Capture the cell that displays the provided text and extract its (X, Y) central coordinate. 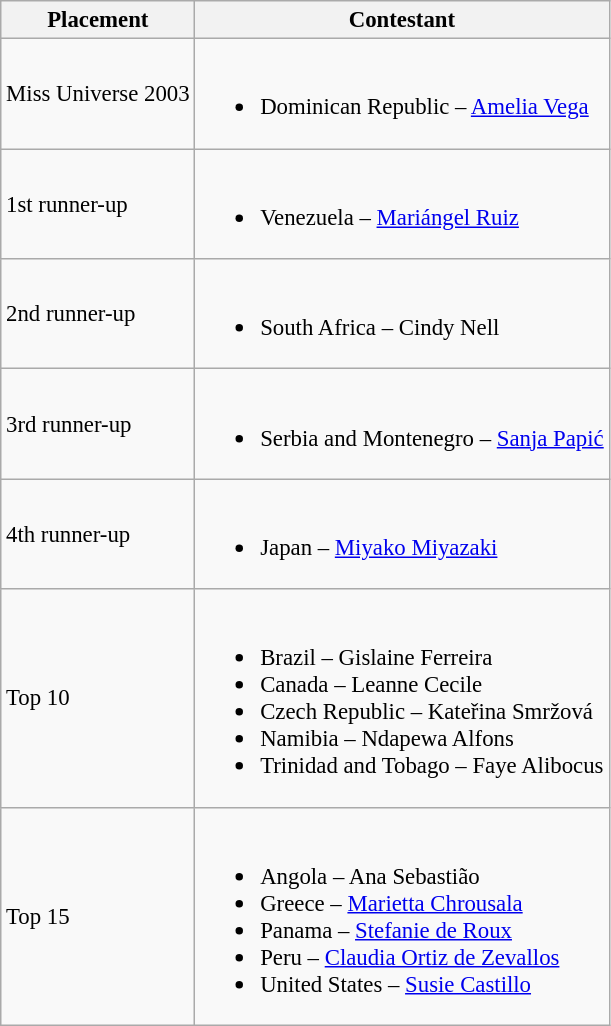
Placement (98, 20)
Contestant (402, 20)
Miss Universe 2003 (98, 94)
Venezuela – Mariángel Ruiz (402, 204)
Brazil – Gislaine Ferreira Canada – Leanne Cecile Czech Republic – Kateřina Smržová Namibia – Ndapewa Alfons Trinidad and Tobago – Faye Alibocus (402, 698)
South Africa – Cindy Nell (402, 314)
3rd runner-up (98, 424)
Dominican Republic – Amelia Vega (402, 94)
Top 10 (98, 698)
Japan – Miyako Miyazaki (402, 534)
Serbia and Montenegro – Sanja Papić (402, 424)
4th runner-up (98, 534)
2nd runner-up (98, 314)
Angola – Ana Sebastião Greece – Marietta Chrousala Panama – Stefanie de Roux Peru – Claudia Ortiz de Zevallos United States – Susie Castillo (402, 916)
1st runner-up (98, 204)
Top 15 (98, 916)
